Provide the [x, y] coordinate of the cell's center where the given text is located.  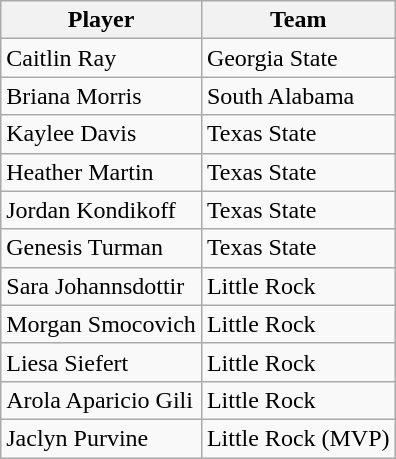
Player [102, 20]
Liesa Siefert [102, 362]
Heather Martin [102, 172]
Caitlin Ray [102, 58]
Kaylee Davis [102, 134]
Jordan Kondikoff [102, 210]
Team [298, 20]
Briana Morris [102, 96]
Sara Johannsdottir [102, 286]
Genesis Turman [102, 248]
Arola Aparicio Gili [102, 400]
Morgan Smocovich [102, 324]
Little Rock (MVP) [298, 438]
Jaclyn Purvine [102, 438]
South Alabama [298, 96]
Georgia State [298, 58]
